Extract the (X, Y) coordinate from the center of the cell holding the provided text.  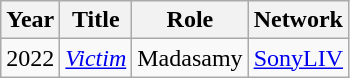
SonyLIV (298, 58)
Madasamy (190, 58)
Title (96, 20)
Year (30, 20)
2022 (30, 58)
Victim (96, 58)
Network (298, 20)
Role (190, 20)
